Identify which cell holds the provided text, then report its [X, Y] central coordinate. 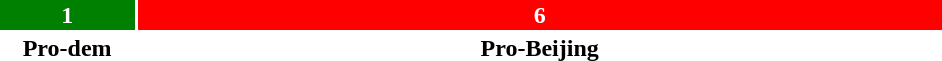
1 [67, 15]
6 [540, 15]
